Search for the cell housing the specified text and yield its (x, y) center coordinate. 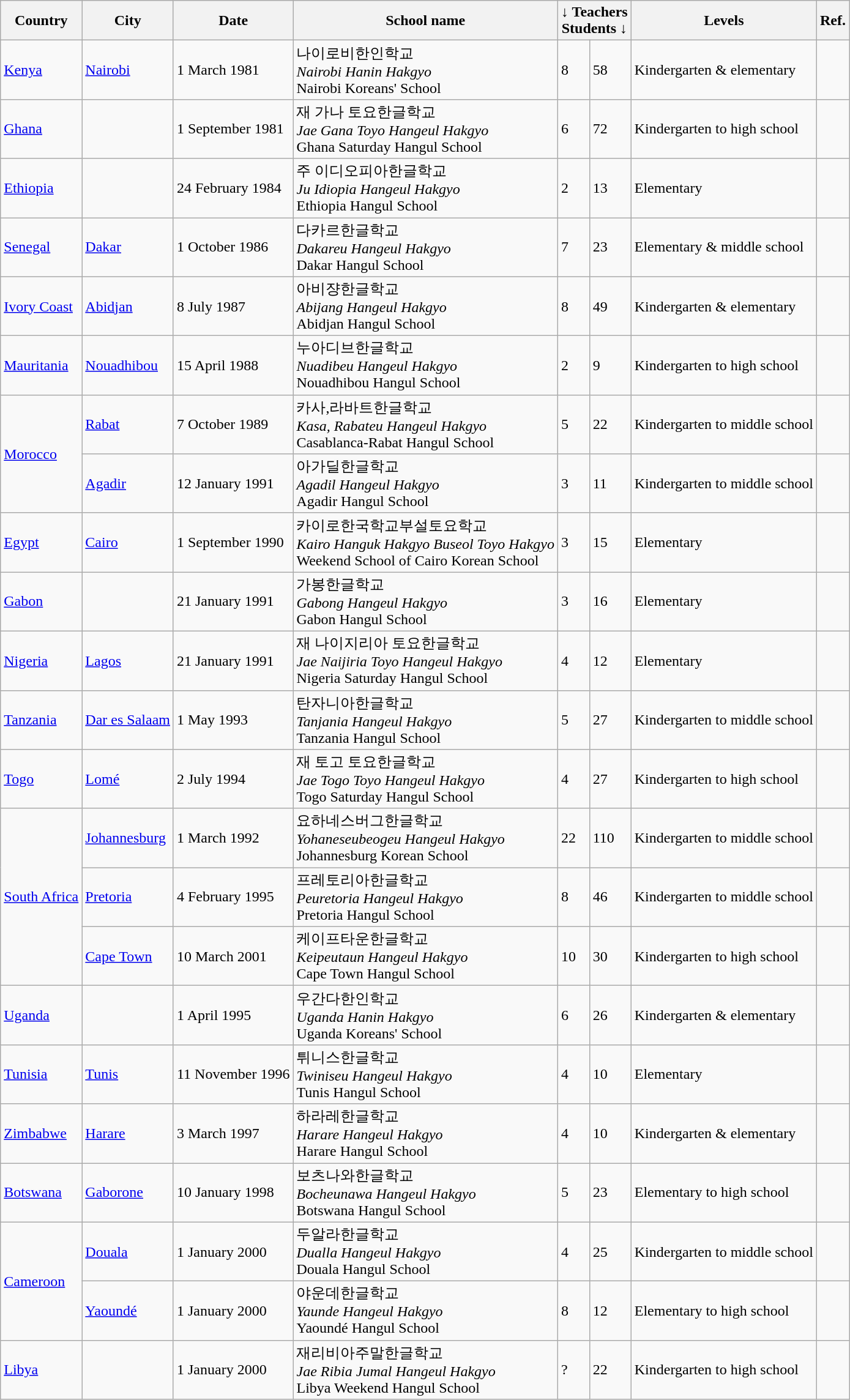
1 April 1995 (233, 1016)
Levels (723, 21)
재 토고 토요한글학교Jae Togo Toyo Hangeul HakgyoTogo Saturday Hangul School (426, 780)
Rabat (128, 425)
11 November 1996 (233, 1074)
Kenya (42, 70)
Yaoundé (128, 1311)
Dar es Salaam (128, 720)
카이로한국학교부설토요학교Kairo Hanguk Hakgyo Buseol Toyo HakgyoWeekend School of Cairo Korean School (426, 542)
7 (574, 247)
Togo (42, 780)
72 (610, 128)
7 October 1989 (233, 425)
가봉한글학교Gabong Hangeul HakgyoGabon Hangul School (426, 602)
Agadir (128, 483)
10 January 1998 (233, 1192)
Dakar (128, 247)
Ethiopia (42, 188)
Egypt (42, 542)
Botswana (42, 1192)
13 (610, 188)
Lagos (128, 661)
1 May 1993 (233, 720)
49 (610, 306)
카사,라바트한글학교Kasa, Rabateu Hangeul HakgyoCasablanca-Rabat Hangul School (426, 425)
Nigeria (42, 661)
16 (610, 602)
South Africa (42, 897)
Ghana (42, 128)
12 January 1991 (233, 483)
Cape Town (128, 956)
Gabon (42, 602)
26 (610, 1016)
튀니스한글학교Twiniseu Hangeul HakgyoTunis Hangul School (426, 1074)
주 이디오피아한글학교Ju Idiopia Hangeul HakgyoEthiopia Hangul School (426, 188)
야운데한글학교Yaunde Hangeul HakgyoYaoundé Hangul School (426, 1311)
재 가나 토요한글학교Jae Gana Toyo Hangeul HakgyoGhana Saturday Hangul School (426, 128)
Johannesburg (128, 838)
Gaborone (128, 1192)
2 July 1994 (233, 780)
Abidjan (128, 306)
다카르한글학교Dakareu Hangeul HakgyoDakar Hangul School (426, 247)
30 (610, 956)
15 April 1988 (233, 366)
46 (610, 897)
Tanzania (42, 720)
프레토리아한글학교Peuretoria Hangeul HakgyoPretoria Hangul School (426, 897)
재 나이지리아 토요한글학교Jae Naijiria Toyo Hangeul HakgyoNigeria Saturday Hangul School (426, 661)
110 (610, 838)
3 March 1997 (233, 1133)
Harare (128, 1133)
Mauritania (42, 366)
Ref. (832, 21)
25 (610, 1252)
Morocco (42, 454)
Tunisia (42, 1074)
케이프타운한글학교Keipeutaun Hangeul HakgyoCape Town Hangul School (426, 956)
8 July 1987 (233, 306)
1 October 1986 (233, 247)
재리비아주말한글학교Jae Ribia Jumal Hangeul HakgyoLibya Weekend Hangul School (426, 1369)
두알라한글학교Dualla Hangeul HakgyoDouala Hangul School (426, 1252)
City (128, 21)
Pretoria (128, 897)
1 September 1990 (233, 542)
1 March 1981 (233, 70)
나이로비한인학교Nairobi Hanin HakgyoNairobi Koreans' School (426, 70)
24 February 1984 (233, 188)
9 (610, 366)
Country (42, 21)
누아디브한글학교Nuadibeu Hangeul HakgyoNouadhibou Hangul School (426, 366)
4 February 1995 (233, 897)
Nairobi (128, 70)
Douala (128, 1252)
Elementary & middle school (723, 247)
Date (233, 21)
Cameroon (42, 1281)
하라레한글학교Harare Hangeul HakgyoHarare Hangul School (426, 1133)
1 March 1992 (233, 838)
↓ TeachersStudents ↓ (595, 21)
Senegal (42, 247)
보츠나와한글학교Bocheunawa Hangeul HakgyoBotswana Hangul School (426, 1192)
아가딜한글학교Agadil Hangeul HakgyoAgadir Hangul School (426, 483)
Nouadhibou (128, 366)
Zimbabwe (42, 1133)
우간다한인학교Uganda Hanin HakgyoUganda Koreans' School (426, 1016)
? (574, 1369)
Cairo (128, 542)
Uganda (42, 1016)
요하네스버그한글학교Yohaneseubeogeu Hangeul HakgyoJohannesburg Korean School (426, 838)
Libya (42, 1369)
Ivory Coast (42, 306)
15 (610, 542)
Tunis (128, 1074)
탄자니아한글학교Tanjania Hangeul HakgyoTanzania Hangul School (426, 720)
아비쟝한글학교Abijang Hangeul HakgyoAbidjan Hangul School (426, 306)
Lomé (128, 780)
School name (426, 21)
58 (610, 70)
11 (610, 483)
10 March 2001 (233, 956)
1 September 1981 (233, 128)
